Return the [X, Y] coordinate for the center point of the cell that contains the specified text.  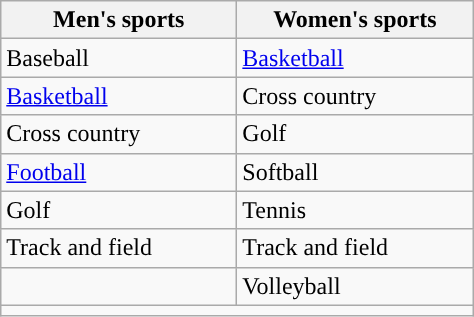
Men's sports [119, 20]
Baseball [119, 58]
Softball [355, 172]
Tennis [355, 210]
Volleyball [355, 286]
Women's sports [355, 20]
Football [119, 172]
